Provide the [x, y] coordinate of the cell's center where the given text is located.  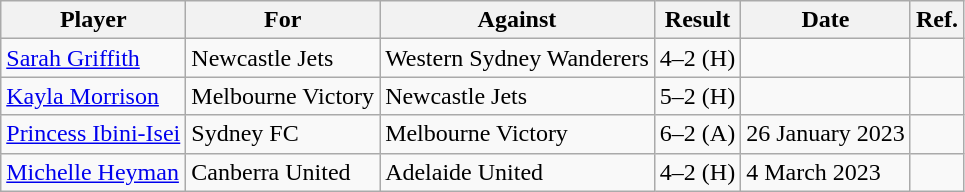
Michelle Heyman [94, 172]
Result [697, 20]
Date [826, 20]
4 March 2023 [826, 172]
Against [518, 20]
Adelaide United [518, 172]
For [283, 20]
Sarah Griffith [94, 58]
Player [94, 20]
Ref. [936, 20]
Western Sydney Wanderers [518, 58]
26 January 2023 [826, 134]
Sydney FC [283, 134]
Kayla Morrison [94, 96]
6–2 (A) [697, 134]
Canberra United [283, 172]
5–2 (H) [697, 96]
Princess Ibini-Isei [94, 134]
